Capture the cell that displays the provided text and extract its (X, Y) central coordinate. 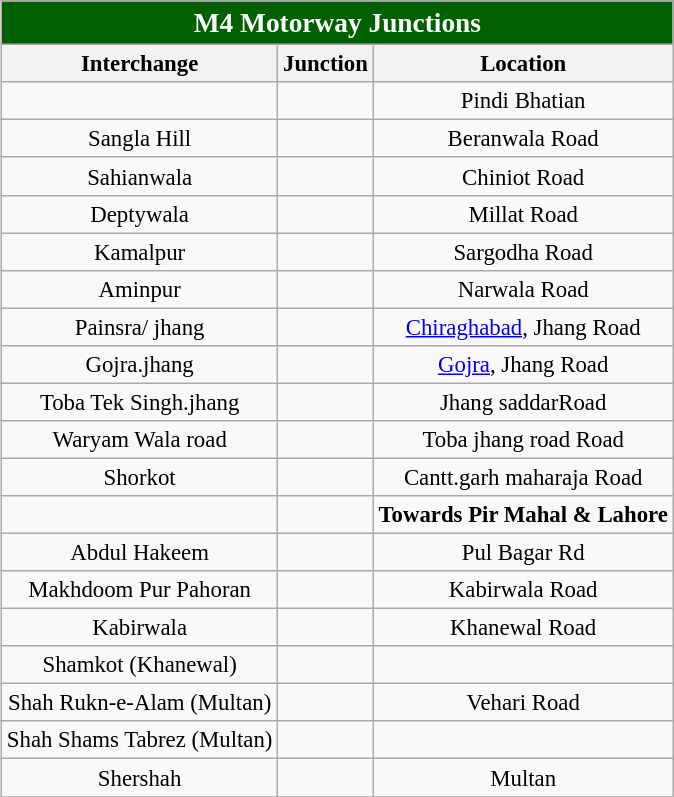
Aminpur (140, 289)
Shershah (140, 778)
Location (523, 64)
Junction (326, 64)
Interchange (140, 64)
Makhdoom Pur Pahoran (140, 590)
Shah Rukn-e-Alam (Multan) (140, 703)
Shorkot (140, 477)
Kabirwala Road (523, 590)
Shamkot (Khanewal) (140, 665)
Khanewal Road (523, 628)
Multan (523, 778)
Kabirwala (140, 628)
Pindi Bhatian (523, 101)
Gojra, Jhang Road (523, 365)
Pul Bagar Rd (523, 553)
Sargodha Road (523, 252)
Toba Tek Singh.jhang (140, 402)
Deptywala (140, 214)
Painsra/ jhang (140, 327)
Toba jhang road Road (523, 440)
M4 Motorway Junctions (338, 23)
Chiniot Road (523, 177)
Waryam Wala road (140, 440)
Gojra.jhang (140, 365)
Towards Pir Mahal & Lahore (523, 515)
Jhang saddarRoad (523, 402)
Sahianwala (140, 177)
Kamalpur (140, 252)
Cantt.garh maharaja Road (523, 477)
Vehari Road (523, 703)
Shah Shams Tabrez (Multan) (140, 741)
Chiraghabad, Jhang Road (523, 327)
Narwala Road (523, 289)
Abdul Hakeem (140, 553)
Sangla Hill (140, 139)
Millat Road (523, 214)
Beranwala Road (523, 139)
